Provide the [X, Y] coordinate of the cell's center where the given text is located.  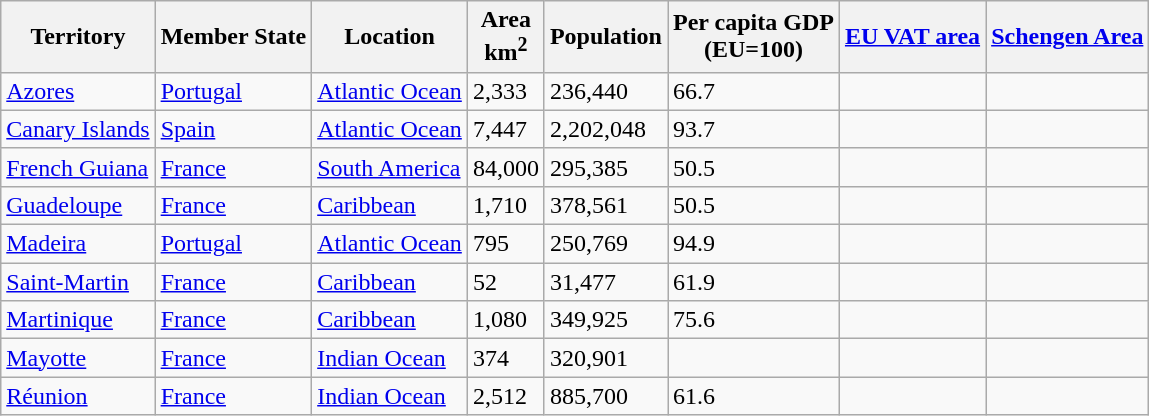
2,333 [506, 91]
Azores [78, 91]
Territory [78, 37]
Member State [234, 37]
250,769 [606, 244]
Per capita GDP(EU=100) [754, 37]
374 [506, 358]
93.7 [754, 129]
Mayotte [78, 358]
66.7 [754, 91]
378,561 [606, 205]
Guadeloupe [78, 205]
Martinique [78, 320]
South America [390, 167]
Réunion [78, 396]
349,925 [606, 320]
84,000 [506, 167]
31,477 [606, 282]
Madeira [78, 244]
Canary Islands [78, 129]
Saint-Martin [78, 282]
Areakm2 [506, 37]
885,700 [606, 396]
Spain [234, 129]
2,512 [506, 396]
61.9 [754, 282]
Population [606, 37]
52 [506, 282]
295,385 [606, 167]
Location [390, 37]
EU VAT area [912, 37]
94.9 [754, 244]
7,447 [506, 129]
2,202,048 [606, 129]
795 [506, 244]
236,440 [606, 91]
75.6 [754, 320]
French Guiana [78, 167]
320,901 [606, 358]
Schengen Area [1068, 37]
1,080 [506, 320]
1,710 [506, 205]
61.6 [754, 396]
